Locate the cell with the specified text and output its [x, y] center coordinate. 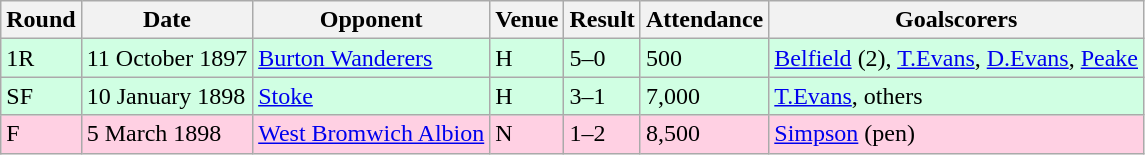
F [41, 134]
11 October 1897 [166, 58]
Burton Wanderers [372, 58]
SF [41, 96]
3–1 [602, 96]
10 January 1898 [166, 96]
Belfield (2), T.Evans, D.Evans, Peake [956, 58]
7,000 [704, 96]
Goalscorers [956, 20]
Simpson (pen) [956, 134]
Venue [527, 20]
5 March 1898 [166, 134]
Round [41, 20]
8,500 [704, 134]
5–0 [602, 58]
Attendance [704, 20]
T.Evans, others [956, 96]
Opponent [372, 20]
Result [602, 20]
1R [41, 58]
500 [704, 58]
Stoke [372, 96]
Date [166, 20]
West Bromwich Albion [372, 134]
N [527, 134]
1–2 [602, 134]
